Capture the cell that displays the provided text and extract its (x, y) central coordinate. 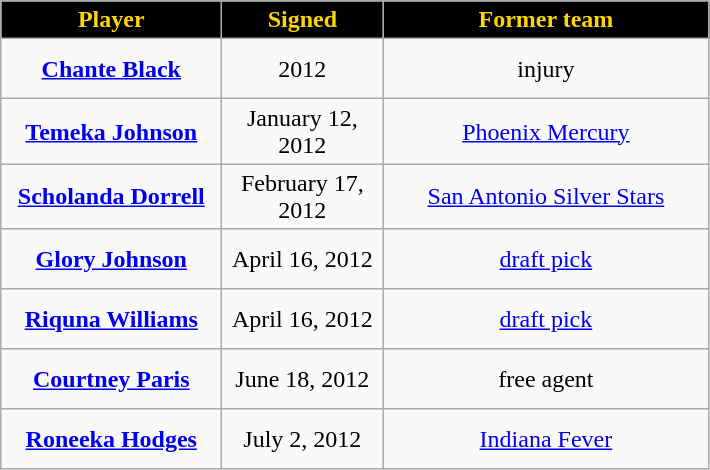
2012 (302, 69)
Player (112, 20)
injury (546, 69)
February 17, 2012 (302, 196)
Indiana Fever (546, 439)
free agent (546, 379)
Courtney Paris (112, 379)
Chante Black (112, 69)
Roneeka Hodges (112, 439)
Phoenix Mercury (546, 132)
Former team (546, 20)
Signed (302, 20)
Glory Johnson (112, 259)
Temeka Johnson (112, 132)
Riquna Williams (112, 319)
June 18, 2012 (302, 379)
San Antonio Silver Stars (546, 196)
January 12, 2012 (302, 132)
Scholanda Dorrell (112, 196)
July 2, 2012 (302, 439)
